Output the [X, Y] coordinate of the center of the cell containing the given text.  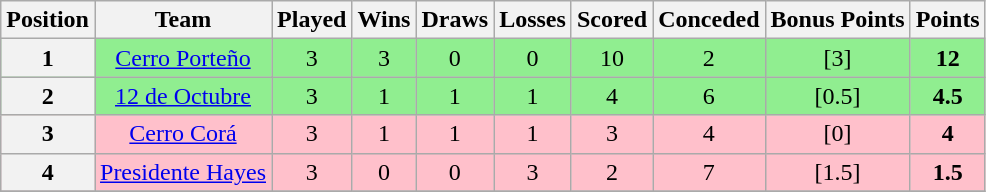
Conceded [709, 20]
12 de Octubre [182, 96]
Wins [384, 20]
Presidente Hayes [182, 172]
12 [948, 58]
Team [182, 20]
Cerro Porteño [182, 58]
1.5 [948, 172]
[3] [838, 58]
Losses [533, 20]
Scored [612, 20]
Points [948, 20]
Bonus Points [838, 20]
Draws [455, 20]
Cerro Corá [182, 134]
6 [709, 96]
Position [48, 20]
Played [312, 20]
4.5 [948, 96]
[1.5] [838, 172]
[0] [838, 134]
[0.5] [838, 96]
7 [709, 172]
10 [612, 58]
